Provide the [X, Y] coordinate of the cell's center where the given text is located.  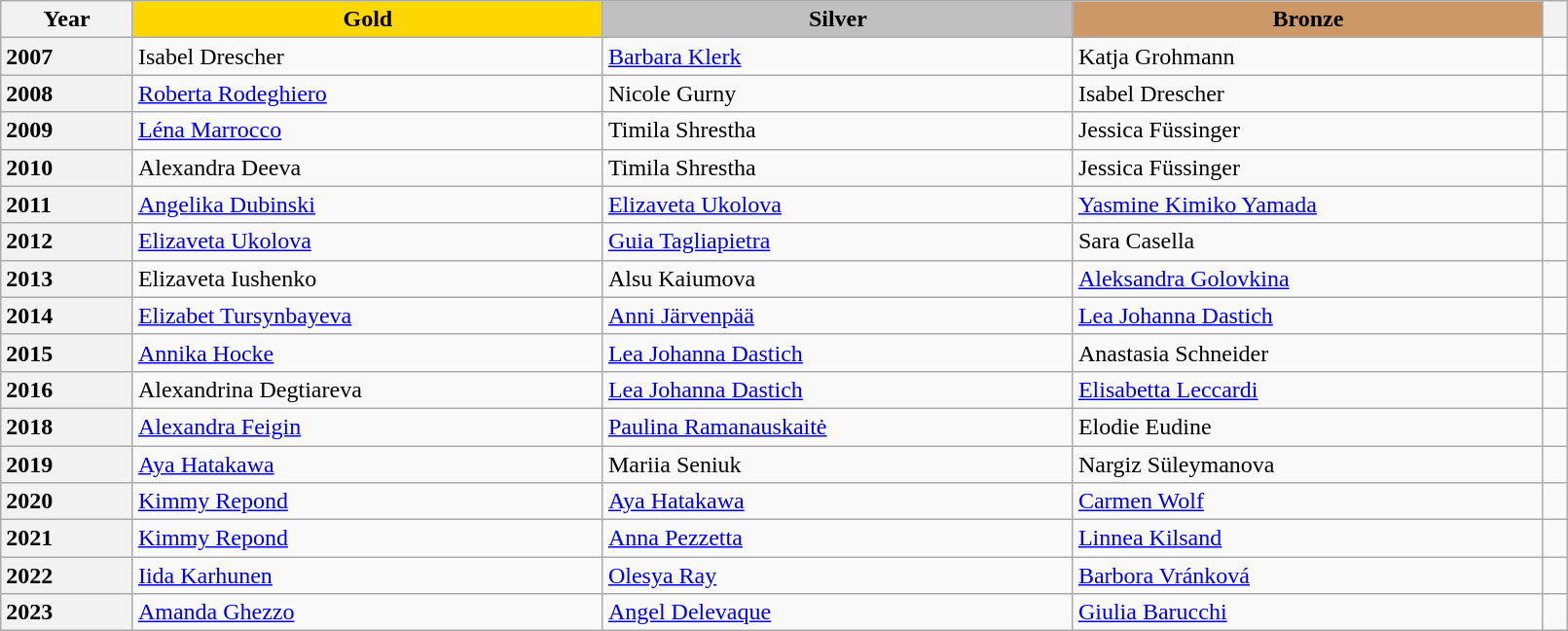
2023 [67, 612]
Roberta Rodeghiero [368, 93]
2013 [67, 278]
2010 [67, 167]
2007 [67, 56]
Nargiz Süleymanova [1308, 464]
Aleksandra Golovkina [1308, 278]
Katja Grohmann [1308, 56]
Barbora Vránková [1308, 575]
Iida Karhunen [368, 575]
Nicole Gurny [837, 93]
2009 [67, 130]
Guia Tagliapietra [837, 241]
2020 [67, 501]
Léna Marrocco [368, 130]
Year [67, 19]
Barbara Klerk [837, 56]
Bronze [1308, 19]
2008 [67, 93]
Alexandra Deeva [368, 167]
Anna Pezzetta [837, 538]
2022 [67, 575]
Elisabetta Leccardi [1308, 390]
2021 [67, 538]
Alsu Kaiumova [837, 278]
Anastasia Schneider [1308, 353]
Gold [368, 19]
Alexandra Feigin [368, 427]
Anni Järvenpää [837, 315]
2019 [67, 464]
2014 [67, 315]
2016 [67, 390]
Paulina Ramanauskaitė [837, 427]
Angel Delevaque [837, 612]
Angelika Dubinski [368, 204]
Olesya Ray [837, 575]
2012 [67, 241]
Elizaveta Iushenko [368, 278]
Annika Hocke [368, 353]
Sara Casella [1308, 241]
Alexandrina Degtiareva [368, 390]
Amanda Ghezzo [368, 612]
2015 [67, 353]
Elodie Eudine [1308, 427]
Mariia Seniuk [837, 464]
Linnea Kilsand [1308, 538]
Yasmine Kimiko Yamada [1308, 204]
2011 [67, 204]
Giulia Barucchi [1308, 612]
Silver [837, 19]
2018 [67, 427]
Carmen Wolf [1308, 501]
Elizabet Tursynbayeva [368, 315]
